Capture the cell that displays the provided text and extract its (X, Y) central coordinate. 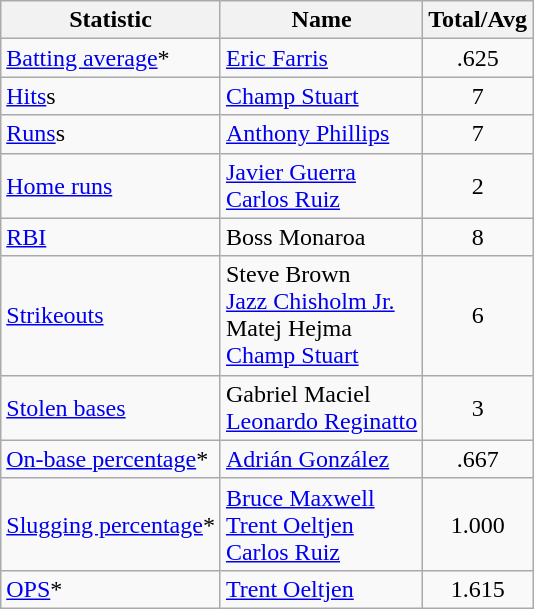
Name (321, 20)
RBI (111, 237)
3 (478, 408)
Bruce Maxwell Trent Oeltjen Carlos Ruiz (321, 524)
OPS* (111, 589)
.667 (478, 459)
Home runs (111, 186)
8 (478, 237)
1.615 (478, 589)
Statistic (111, 20)
Steve Brown Jazz Chisholm Jr. Matej Hejma Champ Stuart (321, 316)
On-base percentage* (111, 459)
Stolen bases (111, 408)
Strikeouts (111, 316)
Anthony Phillips (321, 134)
Champ Stuart (321, 96)
Slugging percentage* (111, 524)
Batting average* (111, 58)
Gabriel Maciel Leonardo Reginatto (321, 408)
Eric Farris (321, 58)
Trent Oeltjen (321, 589)
1.000 (478, 524)
Boss Monaroa (321, 237)
6 (478, 316)
.625 (478, 58)
Runss (111, 134)
Hitss (111, 96)
2 (478, 186)
Javier Guerra Carlos Ruiz (321, 186)
Total/Avg (478, 20)
Adrián González (321, 459)
